Locate the cell with the specified text and output its (x, y) center coordinate. 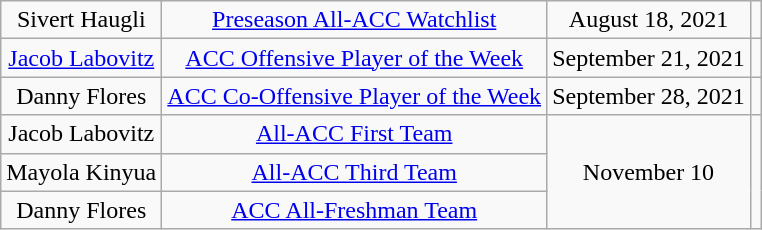
ACC Co-Offensive Player of the Week (354, 96)
Mayola Kinyua (82, 172)
August 18, 2021 (649, 20)
ACC Offensive Player of the Week (354, 58)
Sivert Haugli (82, 20)
November 10 (649, 172)
All-ACC Third Team (354, 172)
September 28, 2021 (649, 96)
September 21, 2021 (649, 58)
ACC All-Freshman Team (354, 210)
Preseason All-ACC Watchlist (354, 20)
All-ACC First Team (354, 134)
